Pinpoint the cell where the given text exists, returning its (x, y) midpoint coordinate. 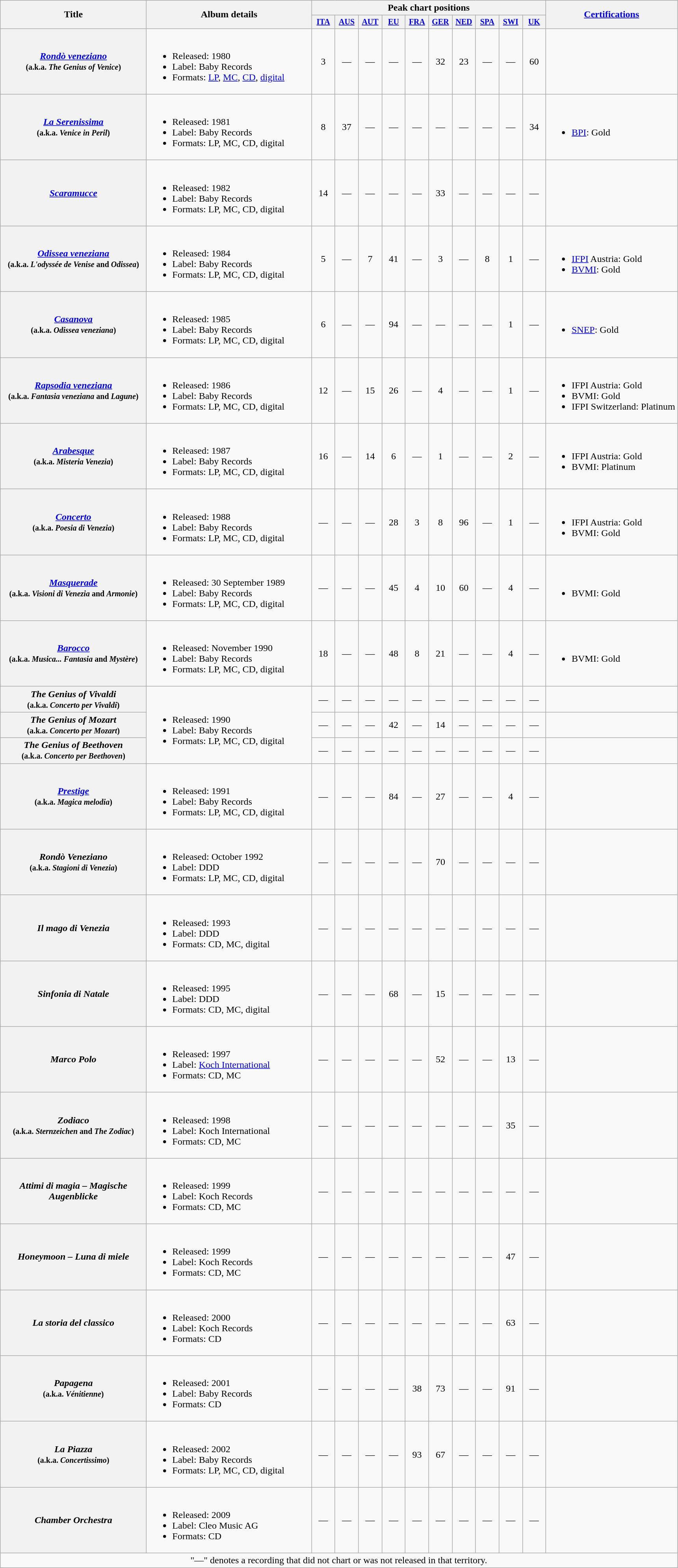
La storia del classico (73, 1323)
Papagena(a.k.a. Vénitienne) (73, 1389)
38 (417, 1389)
Released: 1997Label: Koch InternationalFormats: CD, MC (229, 1060)
EU (393, 22)
Released: 1982Label: Baby RecordsFormats: LP, MC, CD, digital (229, 193)
Rondò veneziano(a.k.a. The Genius of Venice) (73, 61)
94 (393, 325)
Zodiaco(a.k.a. Sternzeichen and The Zodiac) (73, 1125)
Released: October 1992Label: DDDFormats: LP, MC, CD, digital (229, 862)
SWI (511, 22)
The Genius of Beethoven(a.k.a. Concerto per Beethoven) (73, 751)
18 (323, 654)
63 (511, 1323)
Released: 1986Label: Baby RecordsFormats: LP, MC, CD, digital (229, 391)
Released: 1985Label: Baby RecordsFormats: LP, MC, CD, digital (229, 325)
27 (440, 796)
Released: November 1990Label: Baby RecordsFormats: LP, MC, CD, digital (229, 654)
Released: 2009Label: Cleo Music AGFormats: CD (229, 1520)
Peak chart positions (429, 8)
BPI: Gold (611, 127)
Released: 1990Label: Baby RecordsFormats: LP, MC, CD, digital (229, 725)
SPA (487, 22)
GER (440, 22)
NED (464, 22)
Released: 30 September 1989Label: Baby RecordsFormats: LP, MC, CD, digital (229, 588)
12 (323, 391)
91 (511, 1389)
Sinfonia di Natale (73, 993)
68 (393, 993)
67 (440, 1454)
16 (323, 456)
Certifications (611, 15)
5 (323, 258)
34 (534, 127)
45 (393, 588)
96 (464, 522)
IFPI Austria: GoldBVMI: GoldIFPI Switzerland: Platinum (611, 391)
AUT (370, 22)
Honeymoon – Luna di miele (73, 1257)
48 (393, 654)
UK (534, 22)
Released: 1984Label: Baby RecordsFormats: LP, MC, CD, digital (229, 258)
73 (440, 1389)
42 (393, 725)
37 (347, 127)
Odissea veneziana(a.k.a. L'odyssée de Venise and Odissea) (73, 258)
Concerto(a.k.a. Poesia di Venezia) (73, 522)
Released: 2001Label: Baby RecordsFormats: CD (229, 1389)
21 (440, 654)
La Piazza(a.k.a. Concertissimo) (73, 1454)
Rondò Veneziano(a.k.a. Stagioni di Venezia) (73, 862)
La Serenissima(a.k.a. Venice in Peril) (73, 127)
41 (393, 258)
Released: 1980Label: Baby RecordsFormats: LP, MC, CD, digital (229, 61)
Released: 1981Label: Baby RecordsFormats: LP, MC, CD, digital (229, 127)
The Genius of Mozart(a.k.a. Concerto per Mozart) (73, 725)
Arabesque(a.k.a. Misteria Venezia) (73, 456)
Rapsodia veneziana(a.k.a. Fantasia veneziana and Lagune) (73, 391)
23 (464, 61)
Released: 1987Label: Baby RecordsFormats: LP, MC, CD, digital (229, 456)
35 (511, 1125)
47 (511, 1257)
70 (440, 862)
7 (370, 258)
Marco Polo (73, 1060)
2 (511, 456)
32 (440, 61)
28 (393, 522)
ITA (323, 22)
Casanova(a.k.a. Odissea veneziana) (73, 325)
52 (440, 1060)
Released: 2002Label: Baby RecordsFormats: LP, MC, CD, digital (229, 1454)
10 (440, 588)
Album details (229, 15)
Il mago di Venezia (73, 928)
84 (393, 796)
33 (440, 193)
Released: 2000Label: Koch RecordsFormats: CD (229, 1323)
Masquerade(a.k.a. Visioni di Venezia and Armonie) (73, 588)
The Genius of Vivaldi(a.k.a. Concerto per Vivaldi) (73, 700)
Title (73, 15)
Released: 1993Label: DDDFormats: CD, MC, digital (229, 928)
IFPI Austria: GoldBVMI: Platinum (611, 456)
FRA (417, 22)
"—" denotes a recording that did not chart or was not released in that territory. (339, 1561)
26 (393, 391)
Scaramucce (73, 193)
Released: 1988Label: Baby RecordsFormats: LP, MC, CD, digital (229, 522)
Prestige(a.k.a. Magica melodia) (73, 796)
Released: 1995Label: DDDFormats: CD, MC, digital (229, 993)
SNEP: Gold (611, 325)
Released: 1998Label: Koch InternationalFormats: CD, MC (229, 1125)
Attimi di magia – Magische Augenblicke (73, 1191)
93 (417, 1454)
AUS (347, 22)
13 (511, 1060)
Chamber Orchestra (73, 1520)
Released: 1991Label: Baby RecordsFormats: LP, MC, CD, digital (229, 796)
Barocco(a.k.a. Musica... Fantasia and Mystère) (73, 654)
